Determine the (X, Y) coordinate at the center of the cell enclosing the given text.  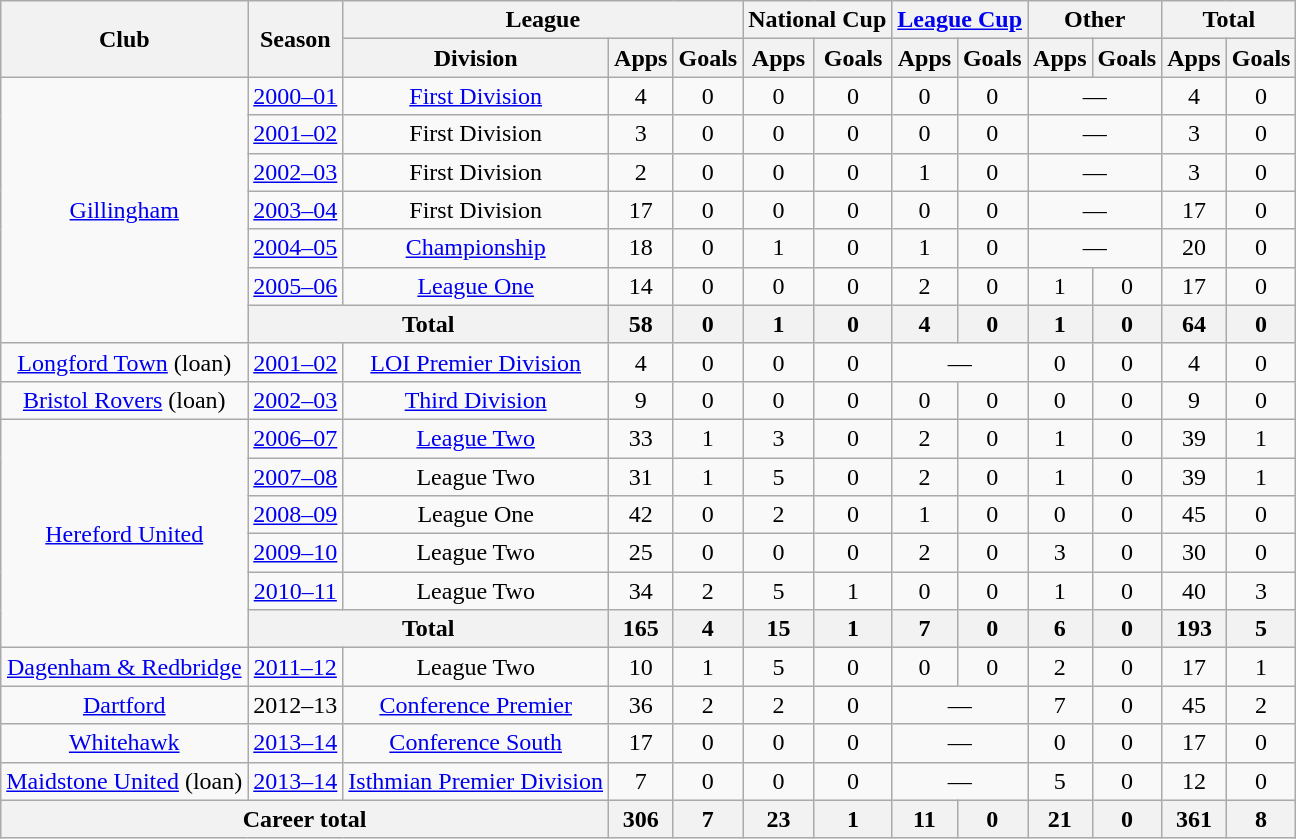
Whitehawk (124, 743)
25 (641, 553)
12 (1194, 781)
8 (1261, 819)
Maidstone United (loan) (124, 781)
11 (924, 819)
2004–05 (296, 248)
165 (641, 629)
58 (641, 324)
Hereford United (124, 533)
6 (1060, 629)
Season (296, 39)
2005–06 (296, 286)
Gillingham (124, 210)
Bristol Rovers (loan) (124, 400)
League (543, 20)
36 (641, 705)
306 (641, 819)
2007–08 (296, 477)
31 (641, 477)
Dagenham & Redbridge (124, 667)
30 (1194, 553)
LOI Premier Division (476, 362)
Conference Premier (476, 705)
2009–10 (296, 553)
Division (476, 58)
League Cup (960, 20)
Dartford (124, 705)
21 (1060, 819)
Third Division (476, 400)
34 (641, 591)
20 (1194, 248)
33 (641, 438)
40 (1194, 591)
361 (1194, 819)
2006–07 (296, 438)
Career total (305, 819)
2011–12 (296, 667)
15 (779, 629)
Other (1095, 20)
193 (1194, 629)
18 (641, 248)
64 (1194, 324)
Club (124, 39)
10 (641, 667)
23 (779, 819)
Conference South (476, 743)
2003–04 (296, 210)
42 (641, 515)
National Cup (818, 20)
2012–13 (296, 705)
Longford Town (loan) (124, 362)
Isthmian Premier Division (476, 781)
2010–11 (296, 591)
2008–09 (296, 515)
2000–01 (296, 96)
Championship (476, 248)
14 (641, 286)
